Find where the given text appears and provide that cell's center as (x, y) coordinate. 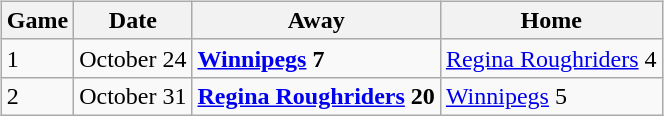
Winnipegs 7 (316, 58)
Home (551, 20)
Winnipegs 5 (551, 96)
Date (133, 20)
Game (37, 20)
October 31 (133, 96)
Away (316, 20)
Regina Roughriders 20 (316, 96)
October 24 (133, 58)
Regina Roughriders 4 (551, 58)
1 (37, 58)
2 (37, 96)
